Detect which cell encompasses the target text, then output its [X, Y] center coordinate. 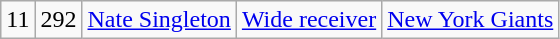
Wide receiver [308, 20]
New York Giants [470, 20]
292 [58, 20]
11 [18, 20]
Nate Singleton [159, 20]
